Return [x, y] of the center of cell containing provided text 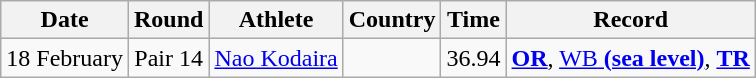
Date [65, 20]
OR, WB (sea level), TR [630, 58]
Round [168, 20]
Country [392, 20]
18 February [65, 58]
Pair 14 [168, 58]
36.94 [474, 58]
Nao Kodaira [276, 58]
Athlete [276, 20]
Time [474, 20]
Record [630, 20]
